Provide the [X, Y] coordinate of the cell's center where the given text is located.  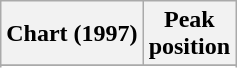
Chart (1997) [72, 34]
Peakposition [189, 34]
